Search for the cell housing the specified text and yield its [x, y] center coordinate. 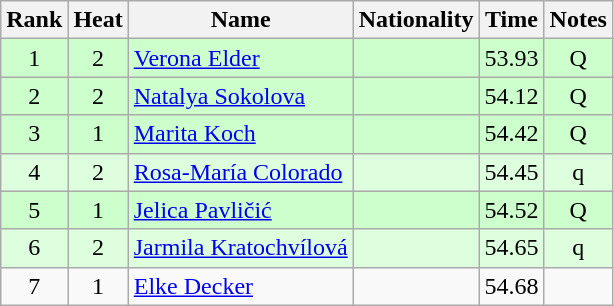
Nationality [416, 20]
54.65 [512, 248]
Jelica Pavličić [240, 210]
Marita Koch [240, 134]
6 [34, 248]
53.93 [512, 58]
Jarmila Kratochvílová [240, 248]
7 [34, 286]
54.52 [512, 210]
5 [34, 210]
Elke Decker [240, 286]
3 [34, 134]
Rank [34, 20]
54.42 [512, 134]
Time [512, 20]
54.12 [512, 96]
Heat [98, 20]
54.45 [512, 172]
Rosa-María Colorado [240, 172]
Verona Elder [240, 58]
54.68 [512, 286]
Name [240, 20]
Natalya Sokolova [240, 96]
Notes [578, 20]
4 [34, 172]
